Capture the cell that displays the provided text and extract its [X, Y] central coordinate. 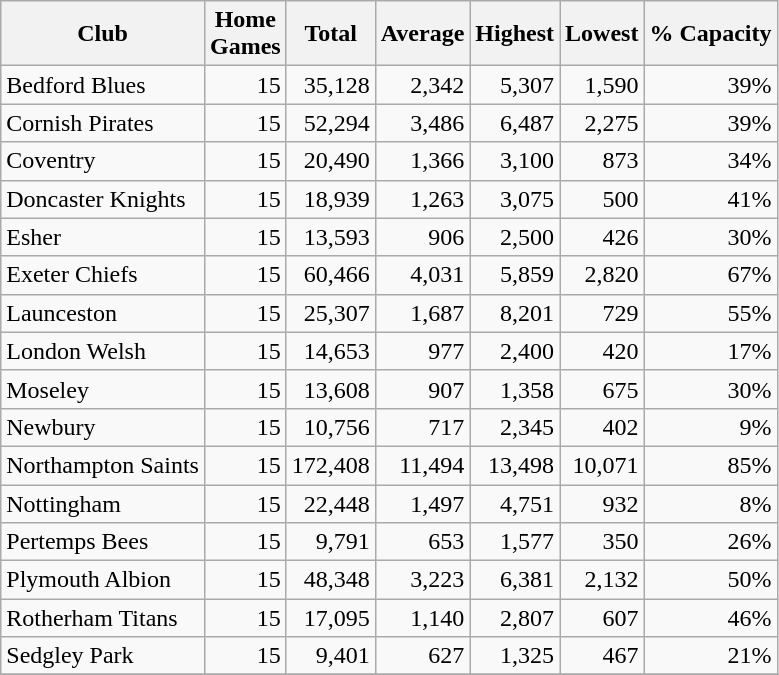
85% [710, 465]
1,140 [422, 618]
1,577 [515, 542]
Club [103, 34]
4,031 [422, 275]
8% [710, 503]
9,791 [330, 542]
653 [422, 542]
906 [422, 237]
Esher [103, 237]
675 [602, 389]
London Welsh [103, 351]
67% [710, 275]
13,498 [515, 465]
3,486 [422, 123]
Doncaster Knights [103, 199]
2,345 [515, 427]
1,263 [422, 199]
21% [710, 656]
3,075 [515, 199]
2,342 [422, 85]
52,294 [330, 123]
2,400 [515, 351]
Coventry [103, 161]
Northampton Saints [103, 465]
55% [710, 313]
41% [710, 199]
60,466 [330, 275]
4,751 [515, 503]
48,348 [330, 580]
Rotherham Titans [103, 618]
729 [602, 313]
1,358 [515, 389]
8,201 [515, 313]
Lowest [602, 34]
932 [602, 503]
46% [710, 618]
5,859 [515, 275]
17,095 [330, 618]
Exeter Chiefs [103, 275]
9,401 [330, 656]
25,307 [330, 313]
1,497 [422, 503]
Newbury [103, 427]
Launceston [103, 313]
26% [710, 542]
172,408 [330, 465]
50% [710, 580]
22,448 [330, 503]
2,275 [602, 123]
10,756 [330, 427]
Bedford Blues [103, 85]
5,307 [515, 85]
3,100 [515, 161]
Nottingham [103, 503]
426 [602, 237]
420 [602, 351]
9% [710, 427]
Average [422, 34]
HomeGames [245, 34]
1,325 [515, 656]
607 [602, 618]
873 [602, 161]
13,593 [330, 237]
627 [422, 656]
717 [422, 427]
1,687 [422, 313]
2,807 [515, 618]
Highest [515, 34]
1,366 [422, 161]
Moseley [103, 389]
6,487 [515, 123]
17% [710, 351]
Pertemps Bees [103, 542]
Plymouth Albion [103, 580]
402 [602, 427]
34% [710, 161]
10,071 [602, 465]
2,132 [602, 580]
907 [422, 389]
3,223 [422, 580]
467 [602, 656]
2,820 [602, 275]
% Capacity [710, 34]
2,500 [515, 237]
977 [422, 351]
11,494 [422, 465]
1,590 [602, 85]
14,653 [330, 351]
20,490 [330, 161]
18,939 [330, 199]
Total [330, 34]
Cornish Pirates [103, 123]
500 [602, 199]
13,608 [330, 389]
Sedgley Park [103, 656]
350 [602, 542]
35,128 [330, 85]
6,381 [515, 580]
